Return (X, Y) of the center of cell containing provided text 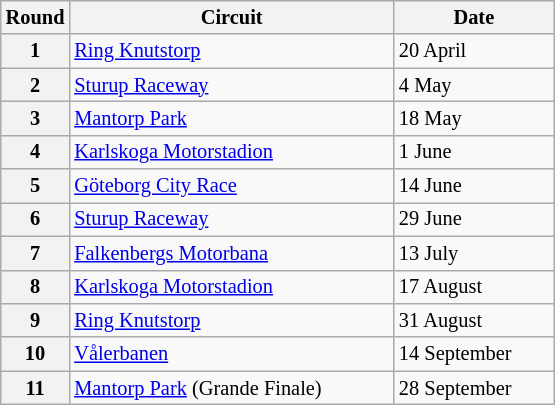
28 September (474, 388)
7 (36, 253)
31 August (474, 320)
4 May (474, 85)
1 June (474, 152)
8 (36, 287)
1 (36, 51)
Göteborg City Race (232, 186)
Vålerbanen (232, 354)
6 (36, 219)
5 (36, 186)
2 (36, 85)
11 (36, 388)
14 June (474, 186)
Mantorp Park (232, 118)
Mantorp Park (Grande Finale) (232, 388)
17 August (474, 287)
4 (36, 152)
Round (36, 17)
20 April (474, 51)
Date (474, 17)
3 (36, 118)
10 (36, 354)
18 May (474, 118)
14 September (474, 354)
Falkenbergs Motorbana (232, 253)
29 June (474, 219)
9 (36, 320)
13 July (474, 253)
Circuit (232, 17)
